Identify which cell holds the provided text, then report its (x, y) central coordinate. 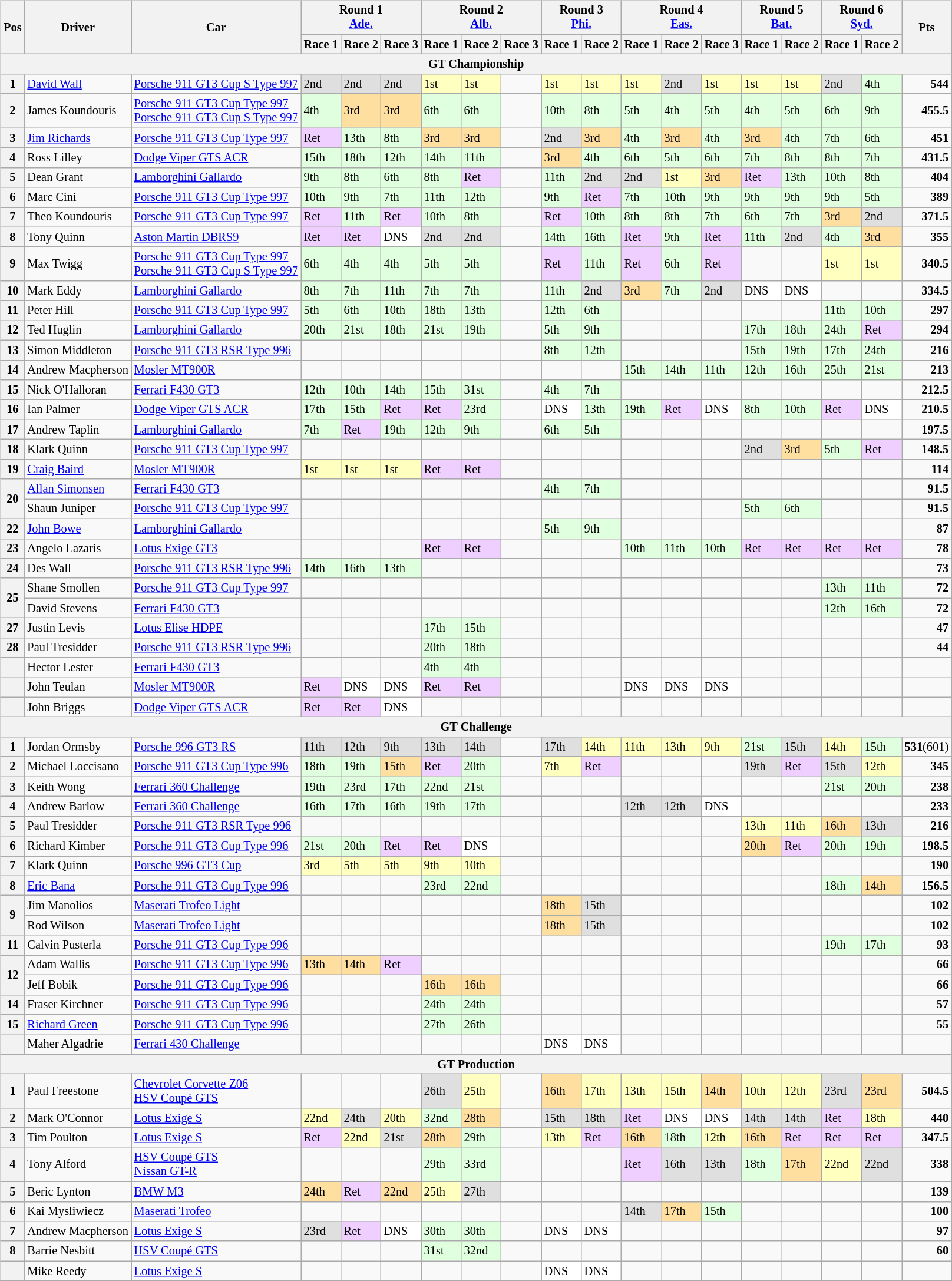
389 (927, 197)
Dean Grant (78, 177)
Pts (927, 27)
531(601) (927, 747)
Fraser Kirchner (78, 1005)
Round 4 Eas. (682, 18)
Andrew Taplin (78, 430)
47 (927, 628)
Tony Quinn (78, 237)
Ferrari 430 Challenge (216, 1044)
Andrew Barlow (78, 807)
Chevrolet Corvette Z06 HSV Coupé GTS (216, 1091)
Barrie Nesbitt (78, 1251)
44 (927, 648)
24 (12, 569)
334.5 (927, 291)
60 (927, 1251)
17 (12, 430)
Adam Wallis (78, 965)
544 (927, 84)
148.5 (927, 450)
504.5 (927, 1091)
Max Twigg (78, 264)
Allan Simonsen (78, 489)
28 (12, 648)
210.5 (927, 410)
10 (12, 291)
Kai Mysliwiecz (78, 1211)
16 (12, 410)
Keith Wong (78, 787)
Richard Green (78, 1025)
22 (12, 529)
33rd (481, 1165)
Paul Freestone (78, 1091)
Round 5 Bat. (782, 18)
Justin Levis (78, 628)
GT Championship (476, 64)
197.5 (927, 430)
GT Production (476, 1064)
25 (12, 597)
27 (12, 628)
212.5 (927, 390)
Round 2 Alb. (481, 18)
139 (927, 1191)
451 (927, 138)
Ross Lilley (78, 158)
198.5 (927, 846)
93 (927, 945)
87 (927, 529)
Simon Middleton (78, 350)
23 (12, 549)
HSV Coupé GTS Nissan GT-R (216, 1165)
Maher Algadrie (78, 1044)
97 (927, 1232)
Ted Huglin (78, 331)
213 (927, 370)
Mark O'Connor (78, 1118)
Jim Richards (78, 138)
100 (927, 1211)
BMW M3 (216, 1191)
GT Challenge (476, 727)
John Briggs (78, 707)
Eric Bana (78, 886)
57 (927, 1005)
297 (927, 311)
371.5 (927, 217)
340.5 (927, 264)
156.5 (927, 886)
Mark Eddy (78, 291)
Driver (78, 27)
Richard Kimber (78, 846)
73 (927, 569)
Nick O'Halloran (78, 390)
Shaun Juniper (78, 509)
Round 1 Ade. (361, 18)
Shane Smollen (78, 588)
Jim Manolios (78, 906)
20 (12, 498)
Tim Poulton (78, 1138)
Round 3 Phi. (581, 18)
355 (927, 237)
19 (12, 469)
Porsche 996 GT3 RS (216, 747)
238 (927, 787)
Porsche 996 GT3 Cup (216, 866)
Aston Martin DBRS9 (216, 237)
431.5 (927, 158)
Craig Baird (78, 469)
Lotus Exige GT3 (216, 549)
Peter Hill (78, 311)
Des Wall (78, 569)
55 (927, 1025)
Tony Alford (78, 1165)
404 (927, 177)
13 (12, 350)
Theo Koundouris (78, 217)
Ian Palmer (78, 410)
Jordan Ormsby (78, 747)
Rod Wilson (78, 926)
David Stevens (78, 608)
114 (927, 469)
Hector Lester (78, 668)
233 (927, 807)
455.5 (927, 111)
18 (12, 450)
Michael Loccisano (78, 767)
John Teulan (78, 688)
Porsche 911 GT3 Cup S Type 997 (216, 84)
Maserati Trofeo (216, 1211)
James Koundouris (78, 111)
Pos (12, 27)
Angelo Lazaris (78, 549)
294 (927, 331)
Marc Cini (78, 197)
Calvin Pusterla (78, 945)
Jeff Bobik (78, 985)
345 (927, 767)
Beric Lynton (78, 1191)
David Wall (78, 84)
347.5 (927, 1138)
190 (927, 866)
John Bowe (78, 529)
440 (927, 1118)
Car (216, 27)
HSV Coupé GTS (216, 1251)
78 (927, 549)
Round 6 Syd. (862, 18)
338 (927, 1165)
Mike Reedy (78, 1271)
Lotus Elise HDPE (216, 628)
